Scan for the cell matching the given text and deliver its [X, Y] coordinate at center. 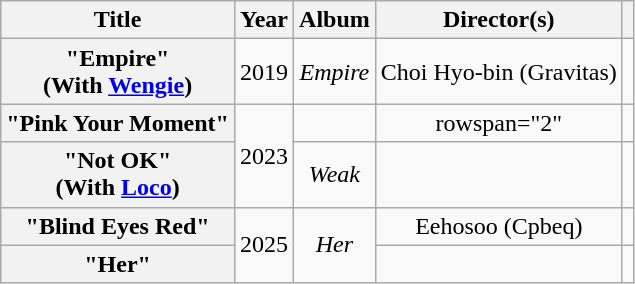
Eehosoo (Cpbeq) [498, 226]
2023 [264, 156]
Director(s) [498, 20]
Title [118, 20]
"Not OK" (With Loco) [118, 174]
Empire [335, 72]
"Pink Your Moment" [118, 123]
"Blind Eyes Red" [118, 226]
Album [335, 20]
2025 [264, 245]
Year [264, 20]
2019 [264, 72]
Weak [335, 174]
"Her" [118, 264]
Her [335, 245]
"Empire" (With Wengie) [118, 72]
rowspan="2" [498, 123]
Choi Hyo-bin (Gravitas) [498, 72]
